Return the [x, y] coordinate for the center point of the cell that contains the specified text.  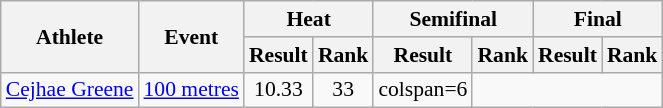
Event [192, 36]
colspan=6 [422, 90]
10.33 [278, 90]
Cejhae Greene [70, 90]
Final [598, 19]
33 [344, 90]
Semifinal [453, 19]
100 metres [192, 90]
Athlete [70, 36]
Heat [308, 19]
